Pinpoint the cell where the given text exists, returning its (x, y) midpoint coordinate. 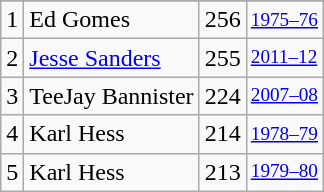
2 (12, 58)
Jesse Sanders (112, 58)
255 (222, 58)
214 (222, 134)
1975–76 (284, 20)
5 (12, 172)
TeeJay Bannister (112, 96)
2011–12 (284, 58)
Ed Gomes (112, 20)
3 (12, 96)
224 (222, 96)
213 (222, 172)
1978–79 (284, 134)
1 (12, 20)
4 (12, 134)
1979–80 (284, 172)
2007–08 (284, 96)
256 (222, 20)
